For the text-containing cell, return its midpoint in (x, y) coordinate format. 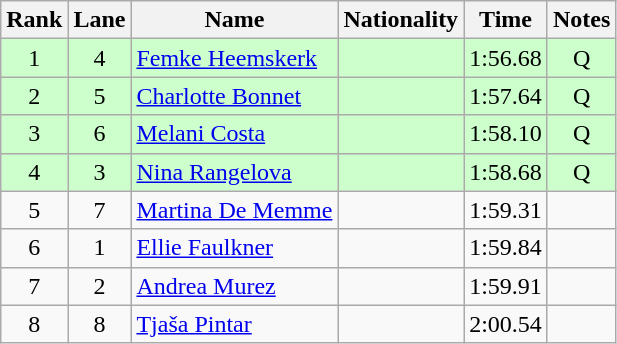
Ellie Faulkner (234, 248)
1:58.10 (506, 134)
Time (506, 20)
1:58.68 (506, 172)
1:59.84 (506, 248)
Charlotte Bonnet (234, 96)
Nina Rangelova (234, 172)
Martina De Memme (234, 210)
Melani Costa (234, 134)
Nationality (401, 20)
Andrea Murez (234, 286)
1:57.64 (506, 96)
Tjaša Pintar (234, 324)
Lane (100, 20)
Name (234, 20)
1:56.68 (506, 58)
1:59.91 (506, 286)
Rank (34, 20)
1:59.31 (506, 210)
2:00.54 (506, 324)
Notes (581, 20)
Femke Heemskerk (234, 58)
